Scan for the cell matching the given text and deliver its [X, Y] coordinate at center. 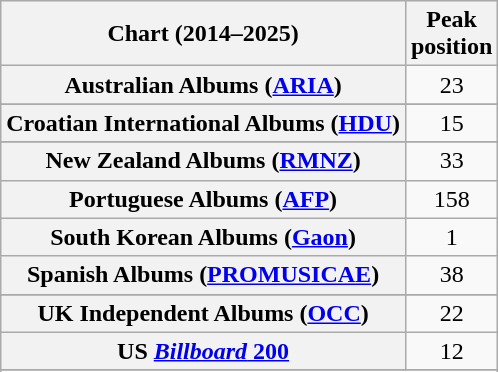
33 [451, 161]
Croatian International Albums (HDU) [204, 123]
23 [451, 85]
Australian Albums (ARIA) [204, 85]
12 [451, 351]
1 [451, 237]
22 [451, 313]
UK Independent Albums (OCC) [204, 313]
South Korean Albums (Gaon) [204, 237]
Chart (2014–2025) [204, 34]
Spanish Albums (PROMUSICAE) [204, 275]
US Billboard 200 [204, 351]
Peakposition [451, 34]
15 [451, 123]
158 [451, 199]
New Zealand Albums (RMNZ) [204, 161]
38 [451, 275]
Portuguese Albums (AFP) [204, 199]
